Provide the [X, Y] coordinate of the cell's center where the given text is located.  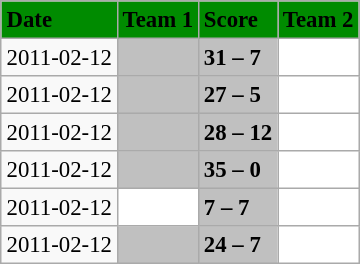
Score [238, 20]
Team 1 [158, 20]
35 – 0 [238, 170]
Date [59, 20]
27 – 5 [238, 95]
Team 2 [318, 20]
7 – 7 [238, 208]
24 – 7 [238, 245]
28 – 12 [238, 133]
31 – 7 [238, 57]
